Determine the (x, y) coordinate at the center of the cell enclosing the given text.  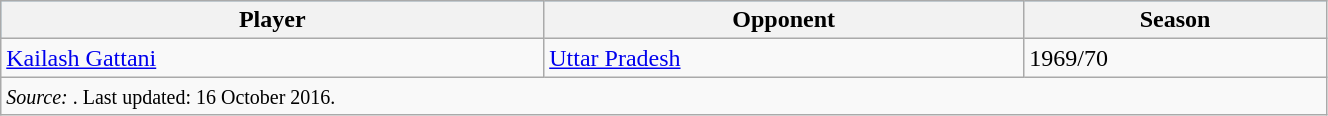
Opponent (784, 20)
Player (272, 20)
Uttar Pradesh (784, 58)
1969/70 (1176, 58)
Source: . Last updated: 16 October 2016. (664, 96)
Season (1176, 20)
Kailash Gattani (272, 58)
